Find where the given text appears and provide that cell's center as (x, y) coordinate. 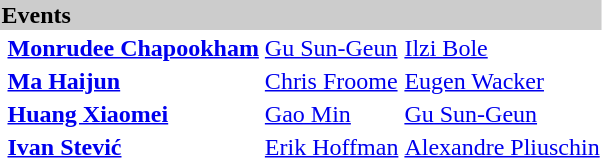
Events (300, 15)
Gao Min (332, 114)
Huang Xiaomei (133, 114)
Ma Haijun (133, 81)
Ilzi Bole (502, 48)
Eugen Wacker (502, 81)
Monrudee Chapookham (133, 48)
Chris Froome (332, 81)
